Determine the [x, y] coordinate at the center of the cell enclosing the given text.  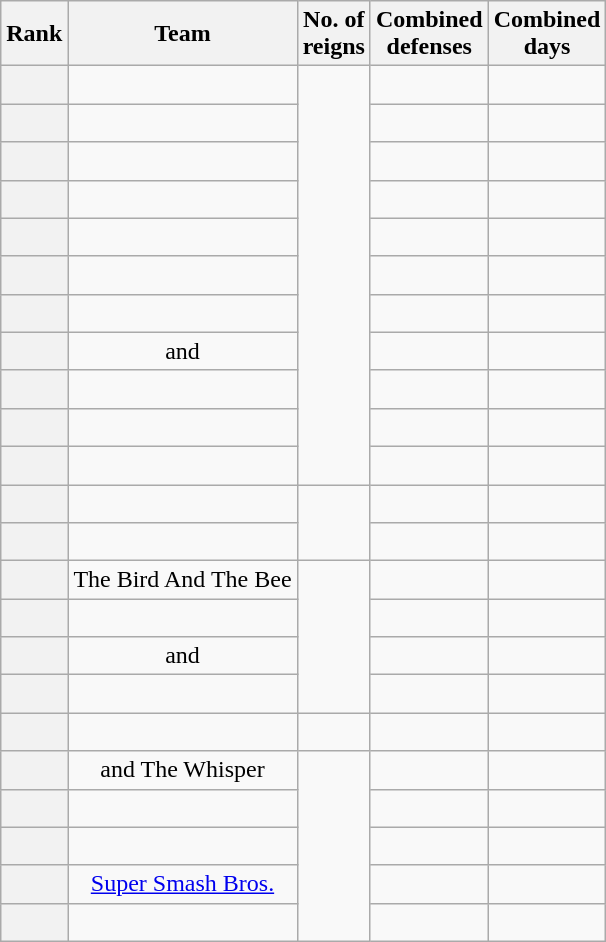
The Bird And The Bee [182, 580]
Rank [34, 34]
No. ofreigns [334, 34]
Super Smash Bros. [182, 884]
Combineddefenses [429, 34]
Team [182, 34]
and The Whisper [182, 770]
Combineddays [547, 34]
